Capture the cell that displays the provided text and extract its [X, Y] central coordinate. 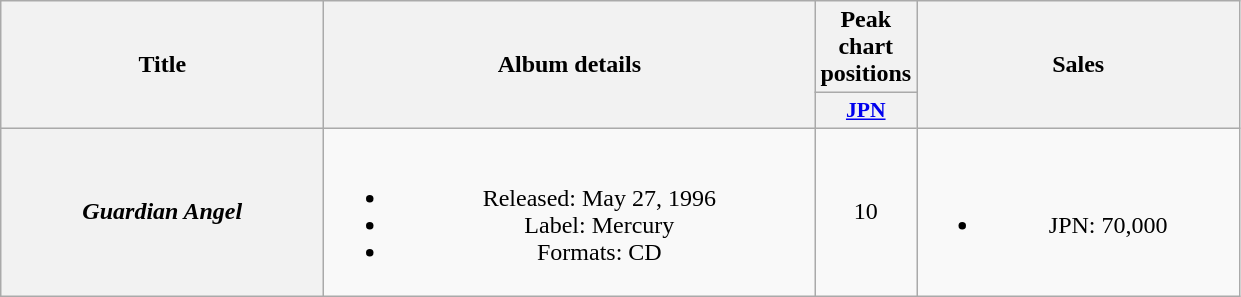
Title [162, 65]
Released: May 27, 1996Label: MercuryFormats: CD [570, 212]
Guardian Angel [162, 212]
10 [866, 212]
JPN [866, 111]
Peak chart positions [866, 47]
JPN: 70,000 [1078, 212]
Sales [1078, 65]
Album details [570, 65]
